Output the [x, y] coordinate of the center of the cell containing the given text.  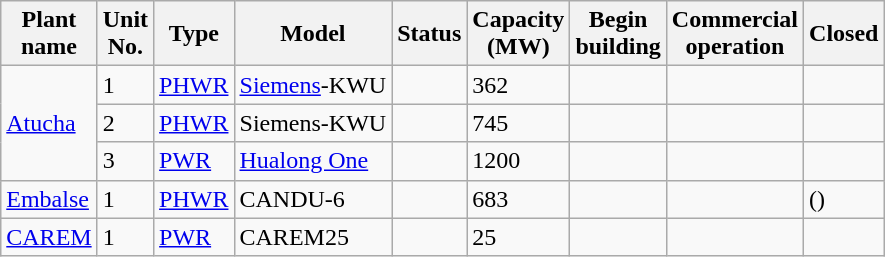
1200 [518, 161]
3 [125, 161]
683 [518, 199]
362 [518, 85]
Closed [844, 34]
745 [518, 123]
UnitNo. [125, 34]
Embalse [49, 199]
Atucha [49, 123]
() [844, 199]
Type [194, 34]
Hualong One [313, 161]
CAREM25 [313, 237]
Beginbuilding [618, 34]
CAREM [49, 237]
Commercialoperation [734, 34]
Status [430, 34]
Model [313, 34]
25 [518, 237]
2 [125, 123]
CANDU-6 [313, 199]
Capacity(MW) [518, 34]
Plantname [49, 34]
